Detect which cell encompasses the target text, then output its [X, Y] center coordinate. 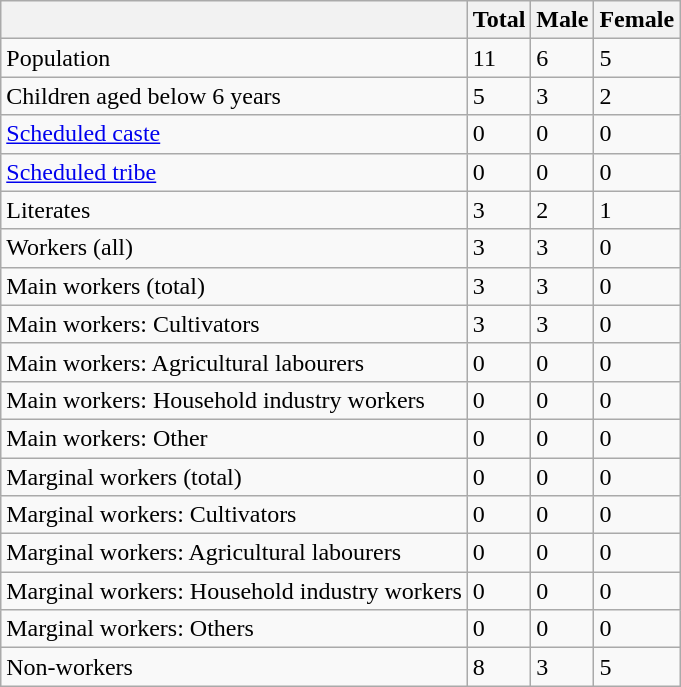
Scheduled caste [234, 134]
Marginal workers: Cultivators [234, 515]
Main workers: Household industry workers [234, 400]
Main workers: Agricultural labourers [234, 362]
Marginal workers: Others [234, 629]
Workers (all) [234, 248]
8 [499, 667]
6 [562, 58]
Total [499, 20]
Non-workers [234, 667]
Scheduled tribe [234, 172]
Population [234, 58]
Marginal workers (total) [234, 477]
Marginal workers: Household industry workers [234, 591]
Literates [234, 210]
Male [562, 20]
Main workers: Cultivators [234, 324]
Marginal workers: Agricultural labourers [234, 553]
Main workers (total) [234, 286]
Children aged below 6 years [234, 96]
Female [637, 20]
Main workers: Other [234, 438]
11 [499, 58]
1 [637, 210]
